Locate the cell with the specified text and output its [x, y] center coordinate. 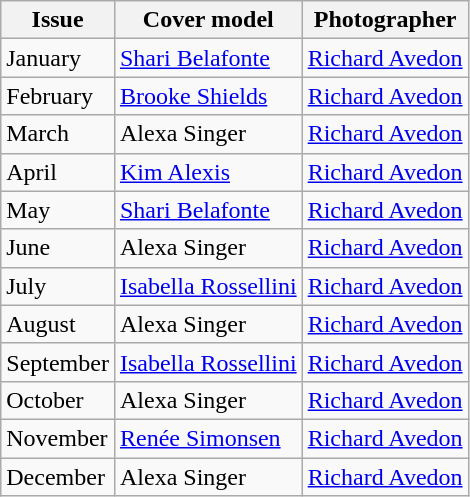
August [58, 324]
Brooke Shields [208, 96]
February [58, 96]
Renée Simonsen [208, 438]
September [58, 362]
Issue [58, 20]
May [58, 210]
October [58, 400]
July [58, 286]
June [58, 248]
Cover model [208, 20]
March [58, 134]
January [58, 58]
Kim Alexis [208, 172]
November [58, 438]
December [58, 477]
April [58, 172]
Photographer [385, 20]
